Identify which cell holds the provided text, then report its (x, y) central coordinate. 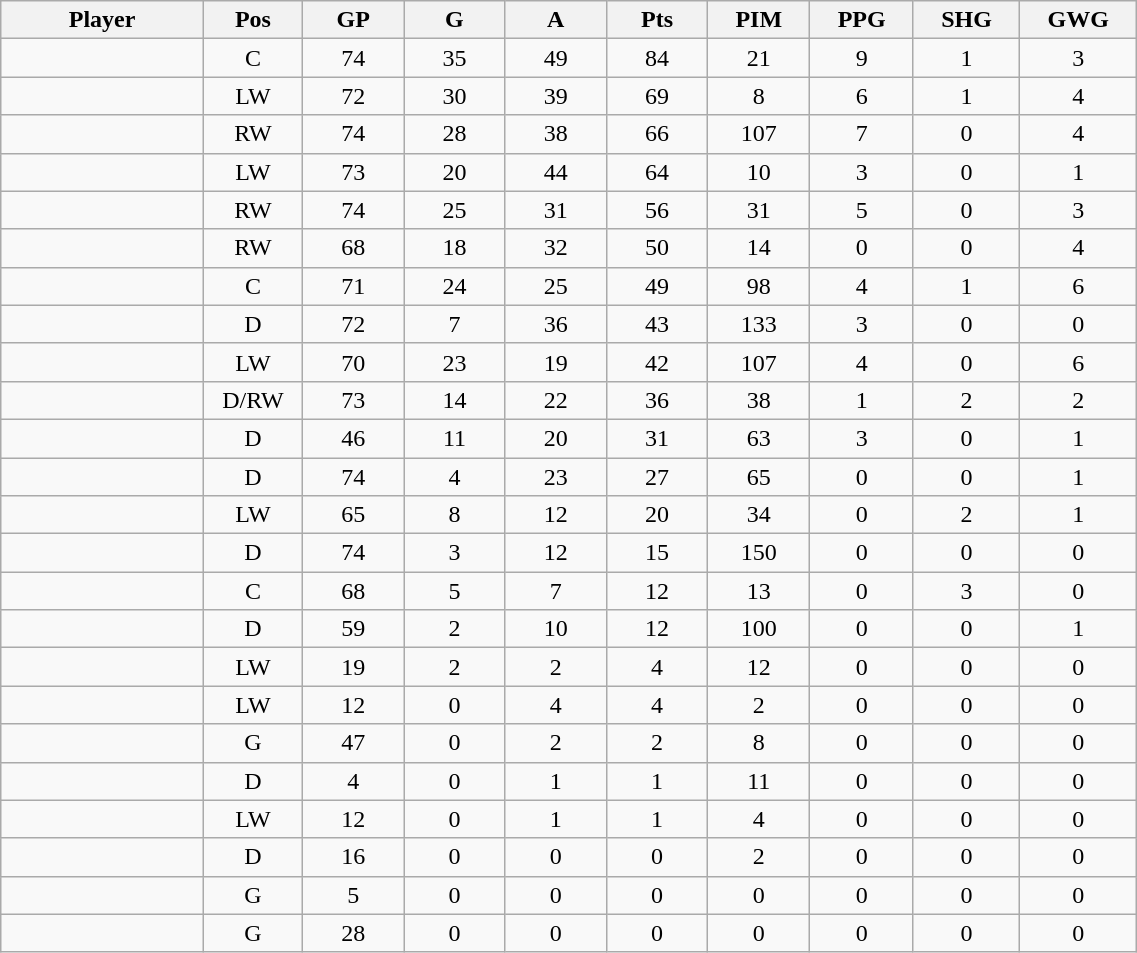
100 (759, 629)
98 (759, 286)
35 (454, 58)
16 (352, 857)
84 (656, 58)
66 (656, 134)
GP (352, 20)
9 (862, 58)
24 (454, 286)
63 (759, 438)
64 (656, 172)
GWG (1078, 20)
D/RW (252, 400)
13 (759, 591)
15 (656, 553)
SHG (966, 20)
70 (352, 362)
56 (656, 210)
PIM (759, 20)
50 (656, 248)
71 (352, 286)
27 (656, 477)
44 (556, 172)
21 (759, 58)
43 (656, 324)
Player (102, 20)
PPG (862, 20)
39 (556, 96)
133 (759, 324)
59 (352, 629)
42 (656, 362)
46 (352, 438)
47 (352, 743)
34 (759, 515)
Pts (656, 20)
69 (656, 96)
18 (454, 248)
Pos (252, 20)
32 (556, 248)
A (556, 20)
150 (759, 553)
30 (454, 96)
22 (556, 400)
